From the cell containing the given text, extract its center point as (x, y) coordinate. 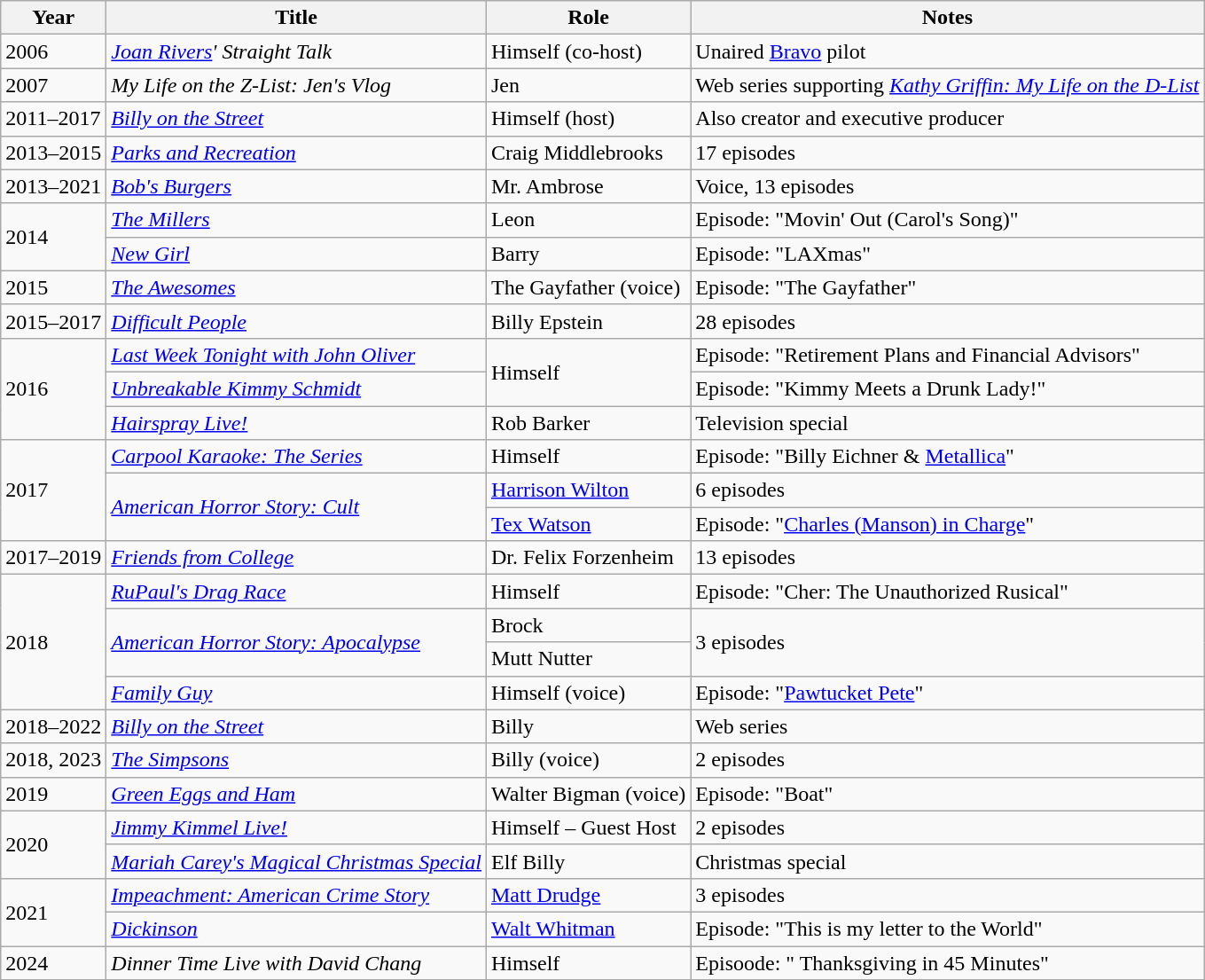
Voice, 13 episodes (947, 186)
The Gayfather (voice) (588, 287)
28 episodes (947, 321)
Brock (588, 625)
Role (588, 18)
2024 (53, 962)
Episoode: " Thanksgiving in 45 Minutes" (947, 962)
17 episodes (947, 153)
2019 (53, 794)
Barry (588, 254)
Jimmy Kimmel Live! (296, 827)
Dr. Felix Forzenheim (588, 558)
Episode: "Billy Eichner & Metallica" (947, 457)
Billy (voice) (588, 760)
Walter Bigman (voice) (588, 794)
The Millers (296, 220)
Family Guy (296, 693)
Himself (voice) (588, 693)
Green Eggs and Ham (296, 794)
Mr. Ambrose (588, 186)
Mutt Nutter (588, 659)
Web series (947, 726)
Tex Watson (588, 524)
American Horror Story: Cult (296, 507)
Episode: "This is my letter to the World" (947, 929)
Matt Drudge (588, 895)
2014 (53, 237)
Impeachment: American Crime Story (296, 895)
Rob Barker (588, 423)
2013–2021 (53, 186)
2011–2017 (53, 119)
Notes (947, 18)
2013–2015 (53, 153)
RuPaul's Drag Race (296, 592)
Year (53, 18)
Episode: "Boat" (947, 794)
Web series supporting Kathy Griffin: My Life on the D-List (947, 85)
2015 (53, 287)
Episode: "Movin' Out (Carol's Song)" (947, 220)
Unbreakable Kimmy Schmidt (296, 388)
The Awesomes (296, 287)
Himself – Guest Host (588, 827)
Hairspray Live! (296, 423)
Joan Rivers' Straight Talk (296, 51)
Episode: "The Gayfather" (947, 287)
Also creator and executive producer (947, 119)
American Horror Story: Apocalypse (296, 642)
Parks and Recreation (296, 153)
Episode: "Kimmy Meets a Drunk Lady!" (947, 388)
2021 (53, 912)
Walt Whitman (588, 929)
2018, 2023 (53, 760)
Dinner Time Live with David Chang (296, 962)
Episode: "Retirement Plans and Financial Advisors" (947, 355)
Elf Billy (588, 861)
2016 (53, 388)
Harrison Wilton (588, 490)
Billy Epstein (588, 321)
Episode: "Charles (Manson) in Charge" (947, 524)
Himself (host) (588, 119)
Episode: "Cher: The Unauthorized Rusical" (947, 592)
Christmas special (947, 861)
Difficult People (296, 321)
My Life on the Z-List: Jen's Vlog (296, 85)
2020 (53, 844)
Episode: "Pawtucket Pete" (947, 693)
2017 (53, 490)
13 episodes (947, 558)
2015–2017 (53, 321)
2018–2022 (53, 726)
Bob's Burgers (296, 186)
Episode: "LAXmas" (947, 254)
New Girl (296, 254)
Last Week Tonight with John Oliver (296, 355)
Carpool Karaoke: The Series (296, 457)
The Simpsons (296, 760)
Dickinson (296, 929)
Television special (947, 423)
2007 (53, 85)
6 episodes (947, 490)
Jen (588, 85)
Mariah Carey's Magical Christmas Special (296, 861)
2018 (53, 642)
Billy (588, 726)
Title (296, 18)
Craig Middlebrooks (588, 153)
Himself (co-host) (588, 51)
Unaired Bravo pilot (947, 51)
Friends from College (296, 558)
Leon (588, 220)
2017–2019 (53, 558)
2006 (53, 51)
